Locate the cell with the specified text and output its (x, y) center coordinate. 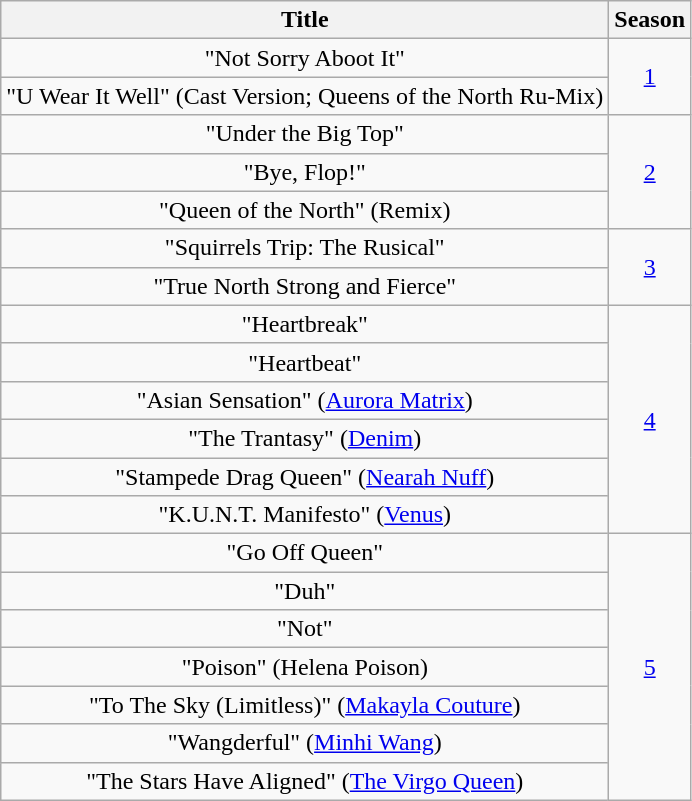
2 (650, 172)
"Wangderful" (Minhi Wang) (305, 743)
"Not Sorry Aboot It" (305, 58)
"Poison" (Helena Poison) (305, 667)
"Heartbreak" (305, 324)
"Queen of the North" (Remix) (305, 210)
"Stampede Drag Queen" (Nearah Nuff) (305, 477)
4 (650, 419)
Season (650, 20)
"The Trantasy" (Denim) (305, 438)
"U Wear It Well" (Cast Version; Queens of the North Ru-Mix) (305, 96)
"True North Strong and Fierce" (305, 286)
"Asian Sensation" (Aurora Matrix) (305, 400)
"Heartbeat" (305, 362)
"The Stars Have Aligned" (The Virgo Queen) (305, 781)
"K.U.N.T. Manifesto" (Venus) (305, 515)
"To The Sky (Limitless)" (Makayla Couture) (305, 705)
"Not" (305, 629)
"Go Off Queen" (305, 553)
"Bye, Flop!" (305, 172)
Title (305, 20)
"Duh" (305, 591)
5 (650, 667)
3 (650, 267)
"Under the Big Top" (305, 134)
1 (650, 77)
"Squirrels Trip: The Rusical" (305, 248)
